Output the (X, Y) coordinate of the center of the cell containing the given text.  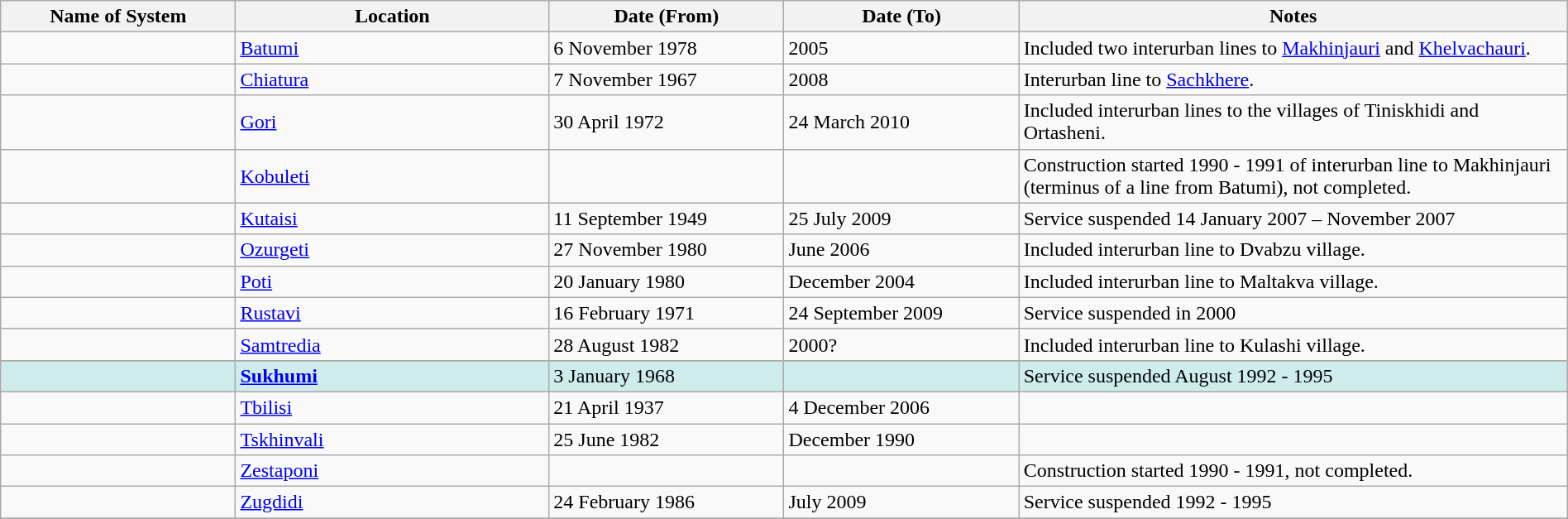
28 August 1982 (667, 344)
Service suspended August 1992 - 1995 (1293, 376)
Construction started 1990 - 1991 of interurban line to Makhinjauri (terminus of a line from Batumi), not completed. (1293, 175)
Date (To) (901, 17)
Location (392, 17)
30 April 1972 (667, 123)
24 February 1986 (667, 502)
Date (From) (667, 17)
Included interurban lines to the villages of Tiniskhidi and Ortasheni. (1293, 123)
Gori (392, 123)
2000? (901, 344)
25 June 1982 (667, 440)
July 2009 (901, 502)
Chiatura (392, 79)
20 January 1980 (667, 281)
6 November 1978 (667, 48)
7 November 1967 (667, 79)
December 1990 (901, 440)
Ozurgeti (392, 250)
Service suspended in 2000 (1293, 313)
2005 (901, 48)
11 September 1949 (667, 219)
24 September 2009 (901, 313)
Included two interurban lines to Makhinjauri and Khelvachauri. (1293, 48)
Zestaponi (392, 471)
Service suspended 14 January 2007 – November 2007 (1293, 219)
3 January 1968 (667, 376)
Service suspended 1992 - 1995 (1293, 502)
27 November 1980 (667, 250)
Rustavi (392, 313)
Batumi (392, 48)
Samtredia (392, 344)
24 March 2010 (901, 123)
2008 (901, 79)
Tbilisi (392, 407)
Included interurban line to Kulashi village. (1293, 344)
Poti (392, 281)
Name of System (118, 17)
4 December 2006 (901, 407)
Interurban line to Sachkhere. (1293, 79)
Tskhinvali (392, 440)
25 July 2009 (901, 219)
Sukhumi (392, 376)
Zugdidi (392, 502)
Notes (1293, 17)
December 2004 (901, 281)
21 April 1937 (667, 407)
Included interurban line to Dvabzu village. (1293, 250)
Kobuleti (392, 175)
June 2006 (901, 250)
Kutaisi (392, 219)
Included interurban line to Maltakva village. (1293, 281)
Construction started 1990 - 1991, not completed. (1293, 471)
16 February 1971 (667, 313)
